Detect which cell encompasses the target text, then output its (x, y) center coordinate. 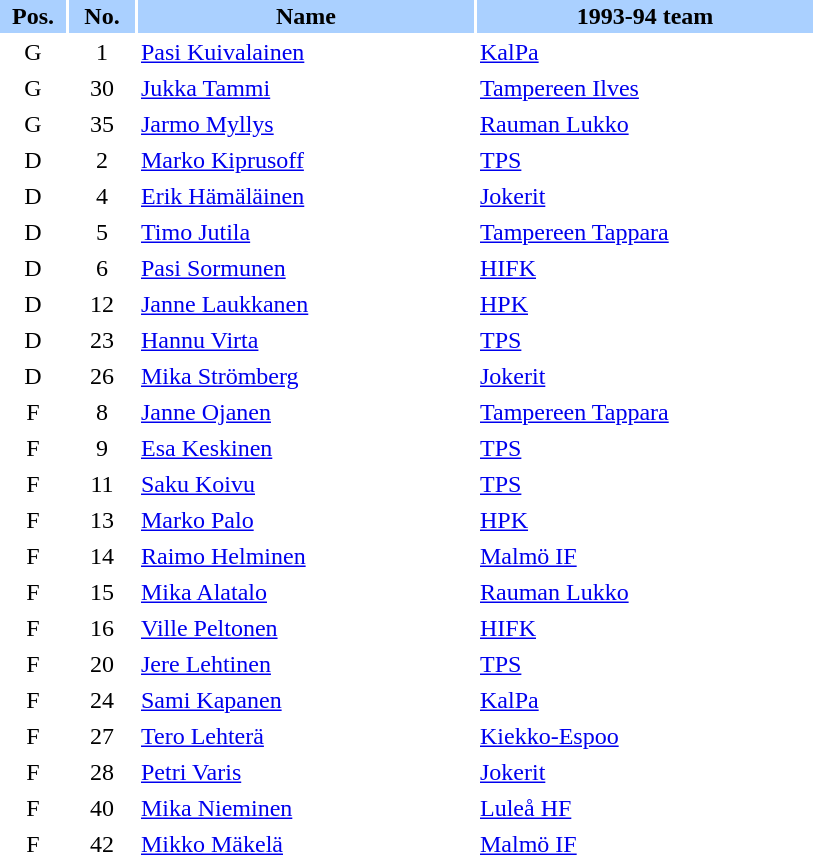
Janne Ojanen (306, 412)
Malmö IF (645, 556)
23 (102, 340)
Jere Lehtinen (306, 664)
4 (102, 196)
15 (102, 592)
Pasi Sormunen (306, 268)
1 (102, 52)
Erik Hämäläinen (306, 196)
26 (102, 376)
28 (102, 772)
Esa Keskinen (306, 448)
Luleå HF (645, 808)
Hannu Virta (306, 340)
14 (102, 556)
11 (102, 484)
6 (102, 268)
Kiekko-Espoo (645, 736)
No. (102, 16)
Pos. (33, 16)
Mika Strömberg (306, 376)
9 (102, 448)
30 (102, 88)
5 (102, 232)
Name (306, 16)
24 (102, 700)
Petri Varis (306, 772)
Mika Alatalo (306, 592)
Janne Laukkanen (306, 304)
1993-94 team (645, 16)
Raimo Helminen (306, 556)
2 (102, 160)
Ville Peltonen (306, 628)
Timo Jutila (306, 232)
Mika Nieminen (306, 808)
12 (102, 304)
Marko Kiprusoff (306, 160)
Tero Lehterä (306, 736)
Jukka Tammi (306, 88)
Saku Koivu (306, 484)
Jarmo Myllys (306, 124)
27 (102, 736)
35 (102, 124)
8 (102, 412)
20 (102, 664)
Sami Kapanen (306, 700)
Marko Palo (306, 520)
40 (102, 808)
Tampereen Ilves (645, 88)
13 (102, 520)
16 (102, 628)
Pasi Kuivalainen (306, 52)
